Find where the given text appears and provide that cell's center as (X, Y) coordinate. 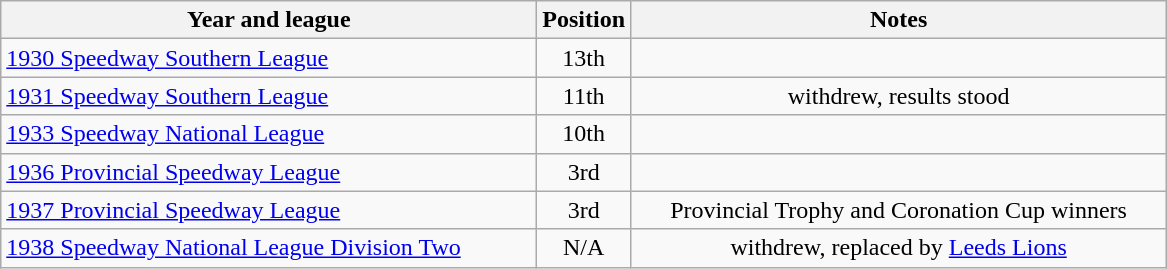
1938 Speedway National League Division Two (269, 248)
1931 Speedway Southern League (269, 96)
1936 Provincial Speedway League (269, 172)
10th (584, 134)
Position (584, 20)
N/A (584, 248)
11th (584, 96)
withdrew, replaced by Leeds Lions (899, 248)
13th (584, 58)
Provincial Trophy and Coronation Cup winners (899, 210)
1933 Speedway National League (269, 134)
1930 Speedway Southern League (269, 58)
Year and league (269, 20)
withdrew, results stood (899, 96)
Notes (899, 20)
1937 Provincial Speedway League (269, 210)
